Detect which cell encompasses the target text, then output its (X, Y) center coordinate. 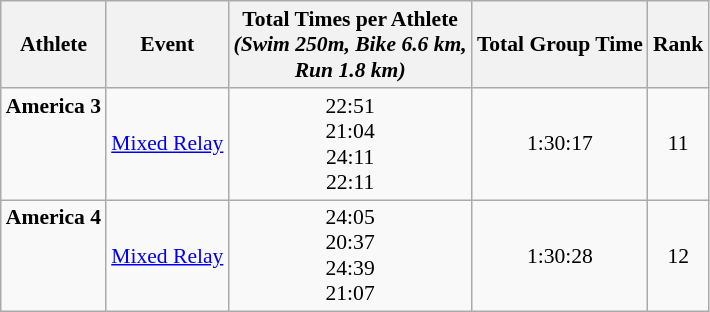
Event (167, 44)
22:5121:0424:1122:11 (350, 144)
Total Times per Athlete (Swim 250m, Bike 6.6 km, Run 1.8 km) (350, 44)
24:0520:3724:3921:07 (350, 256)
America 4 (54, 256)
America 3 (54, 144)
Rank (678, 44)
1:30:28 (560, 256)
12 (678, 256)
11 (678, 144)
1:30:17 (560, 144)
Total Group Time (560, 44)
Athlete (54, 44)
